Search for the cell housing the specified text and yield its (X, Y) center coordinate. 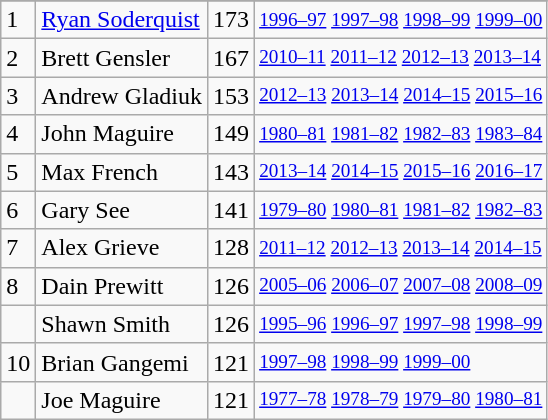
141 (232, 210)
153 (232, 96)
1980–81 1981–82 1982–83 1983–84 (401, 134)
8 (18, 286)
149 (232, 134)
3 (18, 96)
1995–96 1996–97 1997–98 1998–99 (401, 324)
2013–14 2014–15 2015–16 2016–17 (401, 172)
1979–80 1980–81 1981–82 1982–83 (401, 210)
Dain Prewitt (122, 286)
2012–13 2013–14 2014–15 2015–16 (401, 96)
2005–06 2006–07 2007–08 2008–09 (401, 286)
Alex Grieve (122, 248)
1996–97 1997–98 1998–99 1999–00 (401, 20)
Max French (122, 172)
Joe Maguire (122, 400)
10 (18, 362)
2011–12 2012–13 2013–14 2014–15 (401, 248)
Brett Gensler (122, 58)
Andrew Gladiuk (122, 96)
4 (18, 134)
Brian Gangemi (122, 362)
2010–11 2011–12 2012–13 2013–14 (401, 58)
1997–98 1998–99 1999–00 (401, 362)
173 (232, 20)
128 (232, 248)
Ryan Soderquist (122, 20)
7 (18, 248)
1977–78 1978–79 1979–80 1980–81 (401, 400)
143 (232, 172)
167 (232, 58)
John Maguire (122, 134)
5 (18, 172)
Shawn Smith (122, 324)
Gary See (122, 210)
2 (18, 58)
6 (18, 210)
1 (18, 20)
